Detect which cell encompasses the target text, then output its (X, Y) center coordinate. 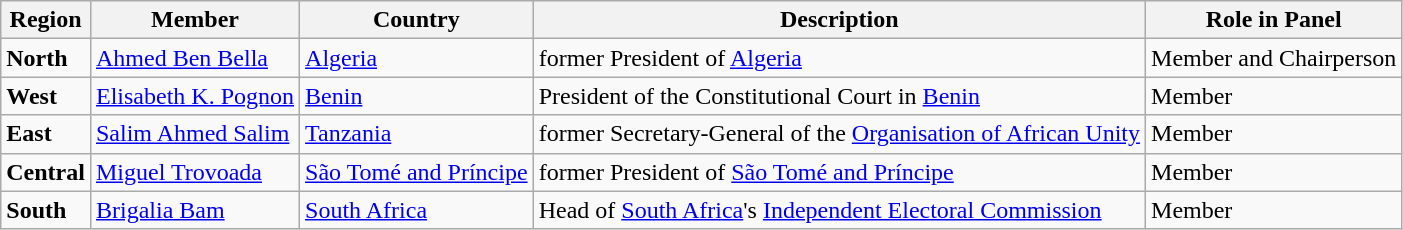
Algeria (417, 58)
Role in Panel (1274, 20)
São Tomé and Príncipe (417, 172)
Salim Ahmed Salim (194, 134)
Ahmed Ben Bella (194, 58)
President of the Constitutional Court in Benin (839, 96)
former President of São Tomé and Príncipe (839, 172)
Head of South Africa's Independent Electoral Commission (839, 210)
South (46, 210)
Brigalia Bam (194, 210)
Tanzania (417, 134)
Benin (417, 96)
Region (46, 20)
Member and Chairperson (1274, 58)
West (46, 96)
Central (46, 172)
Elisabeth K. Pognon (194, 96)
Miguel Trovoada (194, 172)
South Africa (417, 210)
former Secretary-General of the Organisation of African Unity (839, 134)
former President of Algeria (839, 58)
Description (839, 20)
Country (417, 20)
North (46, 58)
East (46, 134)
